Locate the cell with the specified text and output its (X, Y) center coordinate. 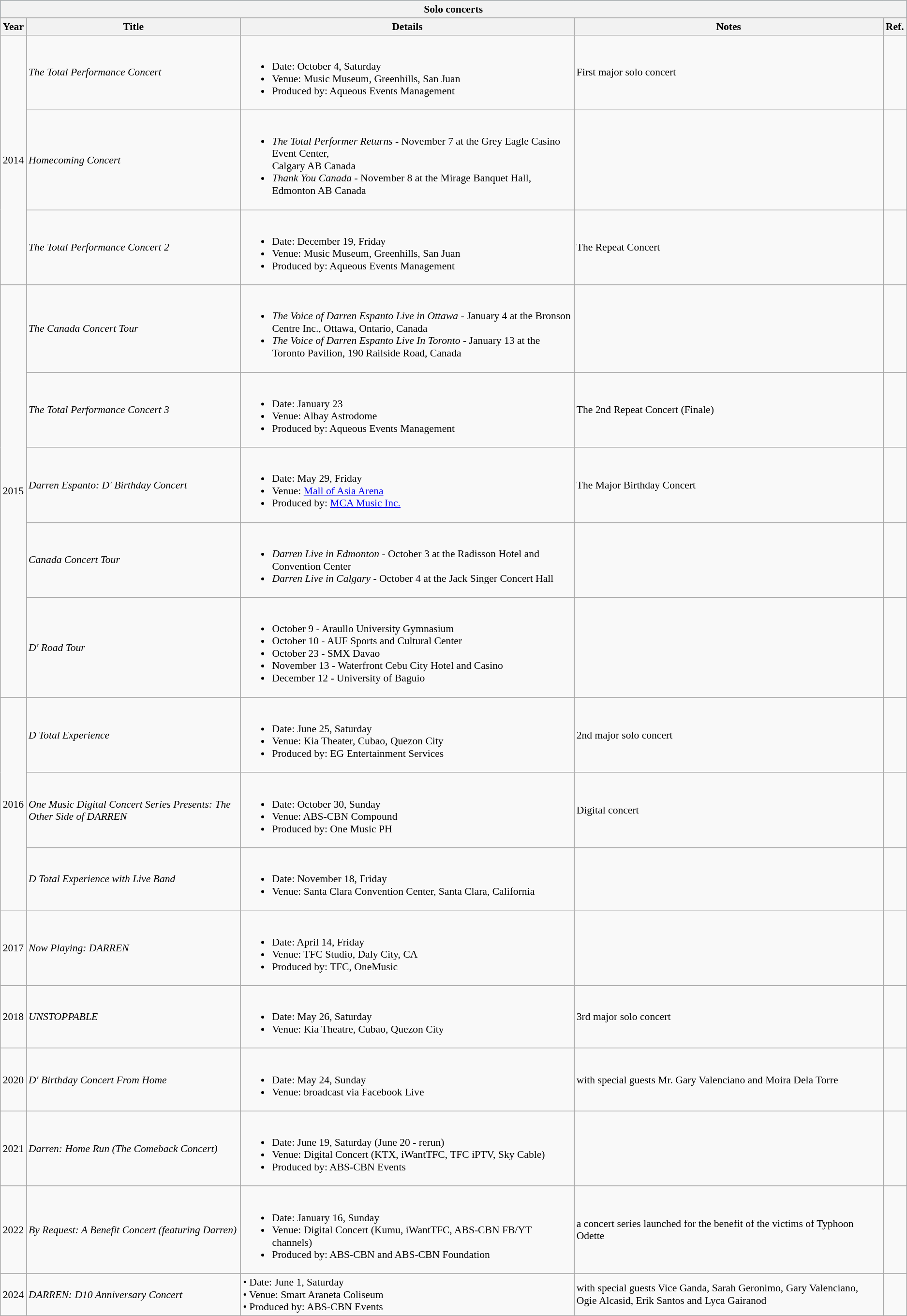
2020 (14, 1080)
2017 (14, 948)
2021 (14, 1149)
The Total Performance Concert 2 (134, 248)
2024 (14, 1295)
One Music Digital Concert Series Presents: The Other Side of DARREN (134, 811)
Date: June 25, SaturdayVenue: Kia Theater, Cubao, Quezon CityProduced by: EG Entertainment Services (407, 735)
2nd major solo concert (729, 735)
Digital concert (729, 811)
Date: October 4, SaturdayVenue: Music Museum, Greenhills, San JuanProduced by: Aqueous Events Management (407, 73)
The Repeat Concert (729, 248)
• Date: June 1, Saturday• Venue: Smart Araneta Coliseum• Produced by: ABS-CBN Events (407, 1295)
3rd major solo concert (729, 1017)
Year (14, 27)
Canada Concert Tour (134, 560)
The Total Performance Concert (134, 73)
with special guests Vice Ganda, Sarah Geronimo, Gary Valenciano, Ogie Alcasid, Erik Santos and Lyca Gairanod (729, 1295)
Darren Espanto: D' Birthday Concert (134, 485)
UNSTOPPABLE (134, 1017)
2015 (14, 491)
The Major Birthday Concert (729, 485)
with special guests Mr. Gary Valenciano and Moira Dela Torre (729, 1080)
Details (407, 27)
Date: April 14, FridayVenue: TFC Studio, Daly City, CAProduced by: TFC, OneMusic (407, 948)
Darren Live in Edmonton - October 3 at the Radisson Hotel and Convention CenterDarren Live in Calgary - October 4 at the Jack Singer Concert Hall (407, 560)
2014 (14, 160)
2016 (14, 804)
D' Birthday Concert From Home (134, 1080)
Title (134, 27)
The 2nd Repeat Concert (Finale) (729, 410)
Date: May 24, SundayVenue: broadcast via Facebook Live (407, 1080)
Date: November 18, FridayVenue: Santa Clara Convention Center, Santa Clara, California (407, 879)
D' Road Tour (134, 648)
D Total Experience with Live Band (134, 879)
2018 (14, 1017)
Homecoming Concert (134, 160)
Date: October 30, SundayVenue: ABS-CBN CompoundProduced by: One Music PH (407, 811)
Date: May 26, SaturdayVenue: Kia Theatre, Cubao, Quezon City (407, 1017)
Date: June 19, Saturday (June 20 - rerun)Venue: Digital Concert (KTX, iWantTFC, TFC iPTV, Sky Cable)Produced by: ABS-CBN Events (407, 1149)
DARREN: D10 Anniversary Concert (134, 1295)
The Total Performance Concert 3 (134, 410)
First major solo concert (729, 73)
The Canada Concert Tour (134, 329)
Date: December 19, FridayVenue: Music Museum, Greenhills, San JuanProduced by: Aqueous Events Management (407, 248)
2022 (14, 1230)
By Request: A Benefit Concert (featuring Darren) (134, 1230)
Now Playing: DARREN (134, 948)
Notes (729, 27)
D Total Experience (134, 735)
Date: May 29, FridayVenue: Mall of Asia ArenaProduced by: MCA Music Inc. (407, 485)
Date: January 16, SundayVenue: Digital Concert (Kumu, iWantTFC, ABS-CBN FB/YT channels)Produced by: ABS-CBN and ABS-CBN Foundation (407, 1230)
Date: January 23Venue: Albay AstrodomeProduced by: Aqueous Events Management (407, 410)
Darren: Home Run (The Comeback Concert) (134, 1149)
Solo concerts (454, 9)
a concert series launched for the benefit of the victims of Typhoon Odette (729, 1230)
Ref. (895, 27)
